Identify which cell holds the provided text, then report its (X, Y) central coordinate. 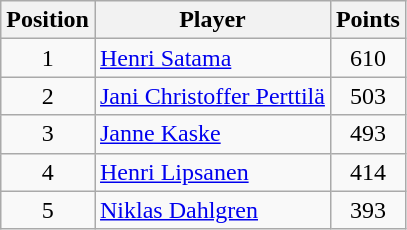
Niklas Dahlgren (212, 210)
5 (48, 210)
610 (368, 58)
3 (48, 134)
Points (368, 20)
414 (368, 172)
Janne Kaske (212, 134)
393 (368, 210)
Jani Christoffer Perttilä (212, 96)
Henri Lipsanen (212, 172)
503 (368, 96)
Player (212, 20)
1 (48, 58)
Position (48, 20)
2 (48, 96)
4 (48, 172)
Henri Satama (212, 58)
493 (368, 134)
